Determine the [x, y] coordinate at the center of the cell enclosing the given text.  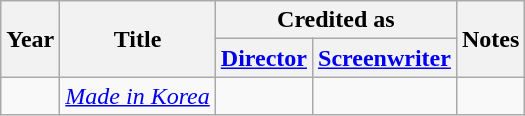
Made in Korea [138, 96]
Year [30, 39]
Notes [490, 39]
Credited as [336, 20]
Screenwriter [385, 58]
Title [138, 39]
Director [264, 58]
